Pinpoint the cell where the given text exists, returning its (x, y) midpoint coordinate. 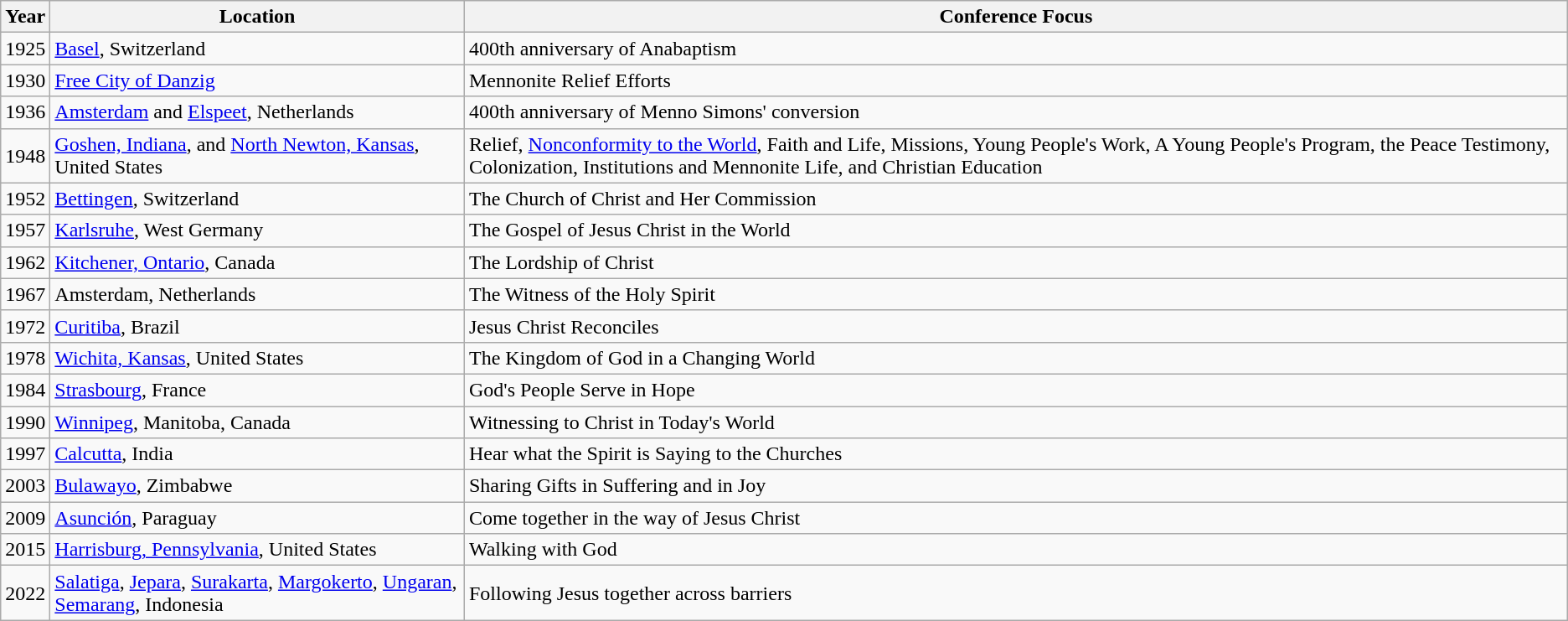
Wichita, Kansas, United States (258, 358)
Amsterdam, Netherlands (258, 294)
1978 (25, 358)
Free City of Danzig (258, 80)
2022 (25, 593)
Calcutta, India (258, 454)
1967 (25, 294)
Come together in the way of Jesus Christ (1015, 518)
Bulawayo, Zimbabwe (258, 486)
Basel, Switzerland (258, 49)
1990 (25, 422)
The Kingdom of God in a Changing World (1015, 358)
Strasbourg, France (258, 390)
The Lordship of Christ (1015, 262)
1925 (25, 49)
Jesus Christ Reconciles (1015, 326)
1948 (25, 156)
Curitiba, Brazil (258, 326)
Conference Focus (1015, 17)
400th anniversary of Menno Simons' conversion (1015, 112)
Walking with God (1015, 550)
1984 (25, 390)
2009 (25, 518)
1997 (25, 454)
Location (258, 17)
Witnessing to Christ in Today's World (1015, 422)
1962 (25, 262)
2003 (25, 486)
Kitchener, Ontario, Canada (258, 262)
Salatiga, Jepara, Surakarta, Margokerto, Ungaran, Semarang, Indonesia (258, 593)
Karlsruhe, West Germany (258, 230)
1930 (25, 80)
Mennonite Relief Efforts (1015, 80)
The Gospel of Jesus Christ in the World (1015, 230)
The Church of Christ and Her Commission (1015, 199)
Amsterdam and Elspeet, Netherlands (258, 112)
Bettingen, Switzerland (258, 199)
Goshen, Indiana, and North Newton, Kansas, United States (258, 156)
Harrisburg, Pennsylvania, United States (258, 550)
1957 (25, 230)
Hear what the Spirit is Saying to the Churches (1015, 454)
400th anniversary of Anabaptism (1015, 49)
Sharing Gifts in Suffering and in Joy (1015, 486)
Year (25, 17)
Winnipeg, Manitoba, Canada (258, 422)
Asunción, Paraguay (258, 518)
God's People Serve in Hope (1015, 390)
Following Jesus together across barriers (1015, 593)
2015 (25, 550)
1972 (25, 326)
The Witness of the Holy Spirit (1015, 294)
1936 (25, 112)
1952 (25, 199)
